Return [x, y] of the center of cell containing provided text 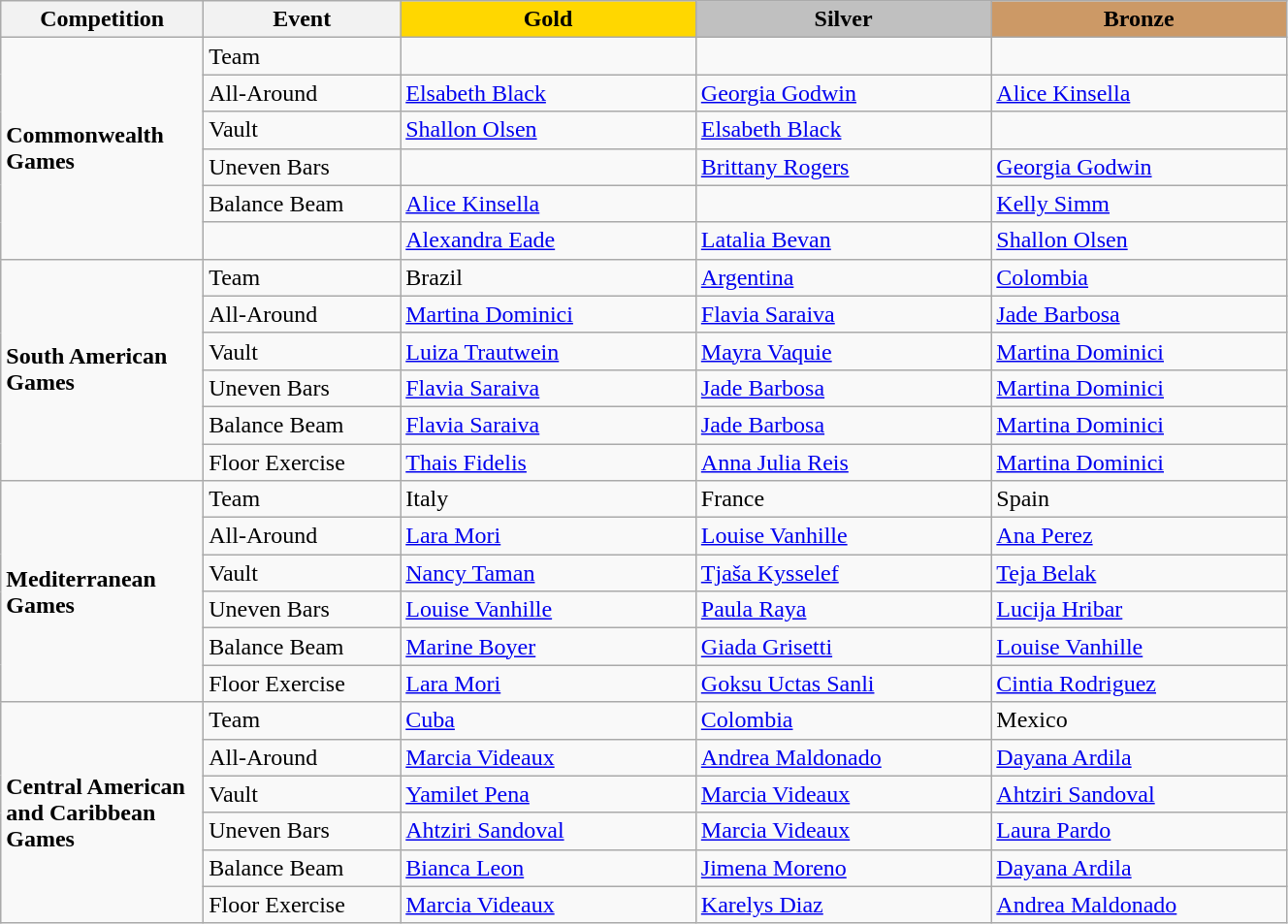
Mayra Vaquie [844, 351]
Cuba [549, 720]
Mexico [1139, 720]
Silver [844, 19]
Brazil [549, 277]
Karelys Diaz [844, 905]
Anna Julia Reis [844, 462]
Thais Fidelis [549, 462]
Kelly Simm [1139, 204]
Ana Perez [1139, 536]
Gold [549, 19]
Spain [1139, 499]
France [844, 499]
Central American and Caribbean Games [103, 812]
Marine Boyer [549, 647]
Giada Grisetti [844, 647]
Teja Belak [1139, 573]
Cintia Rodriguez [1139, 684]
Luiza Trautwein [549, 351]
Jimena Moreno [844, 868]
Laura Pardo [1139, 831]
Competition [103, 19]
Brittany Rogers [844, 167]
Tjaša Kysselef [844, 573]
Event [303, 19]
Bianca Leon [549, 868]
Argentina [844, 277]
Mediterranean Games [103, 591]
Alexandra Eade [549, 240]
Italy [549, 499]
South American Games [103, 369]
Lucija Hribar [1139, 610]
Paula Raya [844, 610]
Commonwealth Games [103, 148]
Bronze [1139, 19]
Nancy Taman [549, 573]
Goksu Uctas Sanli [844, 684]
Latalia Bevan [844, 240]
Yamilet Pena [549, 794]
